Search for the cell housing the specified text and yield its (x, y) center coordinate. 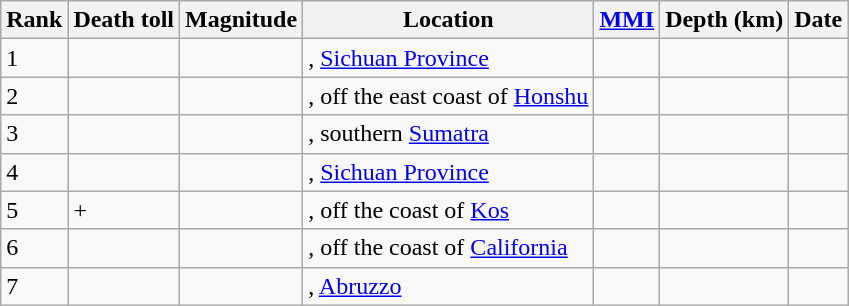
5 (34, 210)
, off the coast of California (448, 248)
, off the east coast of Honshu (448, 96)
7 (34, 286)
6 (34, 248)
1 (34, 58)
, off the coast of Kos (448, 210)
Depth (km) (724, 20)
Location (448, 20)
4 (34, 172)
, southern Sumatra (448, 134)
Magnitude (242, 20)
2 (34, 96)
, Abruzzo (448, 286)
Date (818, 20)
Death toll (124, 20)
Rank (34, 20)
3 (34, 134)
MMI (627, 20)
+ (124, 210)
